Identify which cell holds the provided text, then report its [x, y] central coordinate. 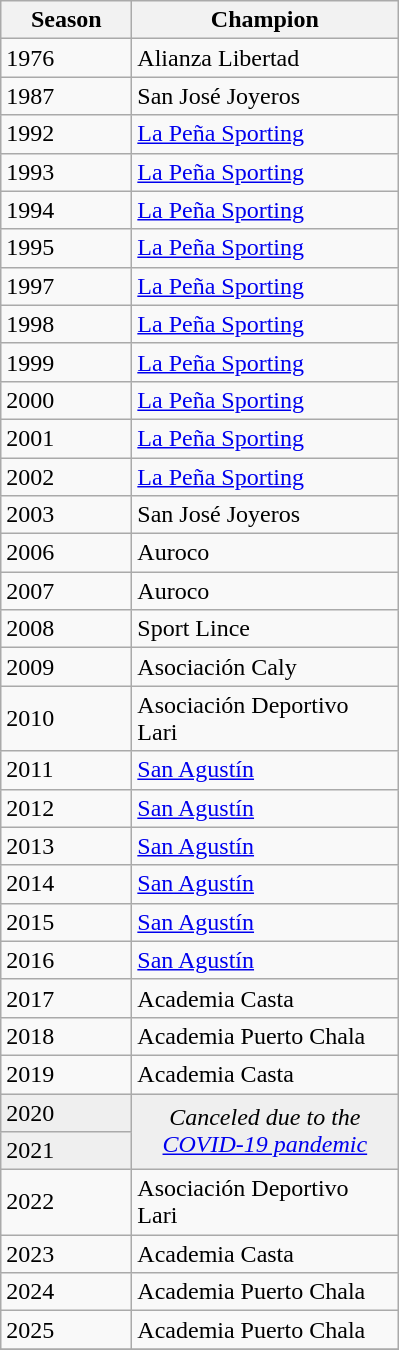
2012 [66, 808]
2009 [66, 667]
2020 [66, 1113]
2008 [66, 629]
2006 [66, 553]
2003 [66, 515]
2022 [66, 1202]
2016 [66, 960]
1993 [66, 172]
2002 [66, 477]
2007 [66, 591]
2015 [66, 922]
2023 [66, 1254]
1999 [66, 362]
Asociación Caly [265, 667]
1992 [66, 134]
2011 [66, 770]
1994 [66, 210]
2014 [66, 884]
Alianza Libertad [265, 58]
1997 [66, 286]
1998 [66, 324]
2001 [66, 438]
2010 [66, 718]
Season [66, 20]
Canceled due to the COVID-19 pandemic [265, 1132]
2017 [66, 998]
Sport Lince [265, 629]
Champion [265, 20]
1976 [66, 58]
2000 [66, 400]
1995 [66, 248]
2013 [66, 846]
2024 [66, 1292]
1987 [66, 96]
2021 [66, 1151]
2019 [66, 1074]
2025 [66, 1330]
2018 [66, 1036]
